Return [X, Y] of the center of cell containing provided text 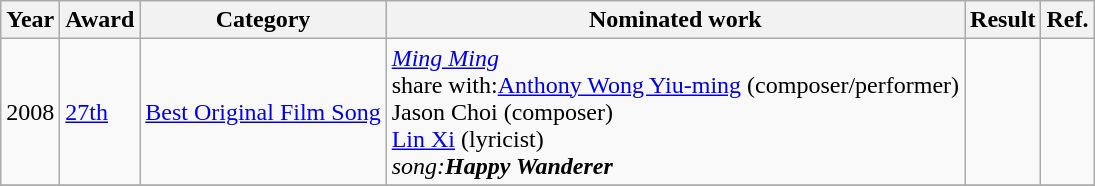
27th [100, 112]
Result [1003, 20]
Ref. [1068, 20]
Best Original Film Song [263, 112]
Ming Ming share with:Anthony Wong Yiu-ming (composer/performer) Jason Choi (composer) Lin Xi (lyricist)song:Happy Wanderer [675, 112]
Award [100, 20]
2008 [30, 112]
Category [263, 20]
Year [30, 20]
Nominated work [675, 20]
